Capture the cell that displays the provided text and extract its (X, Y) central coordinate. 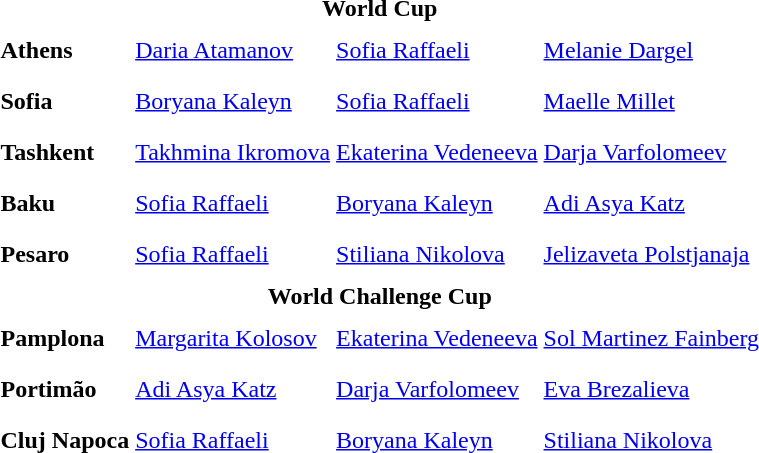
Daria Atamanov (233, 50)
Adi Asya Katz (233, 389)
Stiliana Nikolova (437, 254)
Takhmina Ikromova (233, 152)
Margarita Kolosov (233, 338)
Darja Varfolomeev (437, 389)
